Capture the cell that displays the provided text and extract its (x, y) central coordinate. 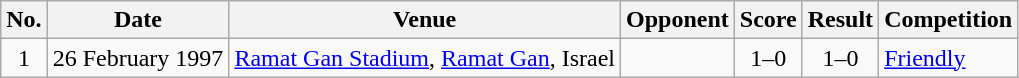
Result (840, 20)
Competition (948, 20)
Friendly (948, 58)
No. (24, 20)
1 (24, 58)
Score (768, 20)
Opponent (678, 20)
26 February 1997 (138, 58)
Ramat Gan Stadium, Ramat Gan, Israel (425, 58)
Date (138, 20)
Venue (425, 20)
